Search for the cell housing the specified text and yield its [x, y] center coordinate. 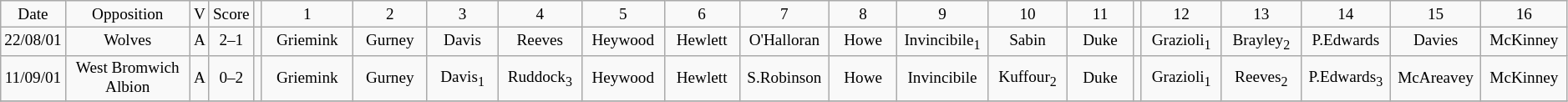
10 [1028, 14]
1 [307, 14]
Kuffour2 [1028, 78]
S.Robinson [784, 78]
2–1 [231, 41]
Score [231, 14]
22/08/01 [33, 41]
11 [1100, 14]
P.Edwards3 [1345, 78]
Invincibile1 [942, 41]
7 [784, 14]
Brayley2 [1261, 41]
Reeves [540, 41]
9 [942, 14]
13 [1261, 14]
West Bromwich Albion [127, 78]
Davies [1435, 41]
Date [33, 14]
V [199, 14]
Sabin [1028, 41]
O'Halloran [784, 41]
12 [1181, 14]
Invincibile [942, 78]
8 [864, 14]
Reeves2 [1261, 78]
Wolves [127, 41]
Davis1 [463, 78]
11/09/01 [33, 78]
2 [390, 14]
16 [1524, 14]
5 [623, 14]
6 [702, 14]
15 [1435, 14]
P.Edwards [1345, 41]
4 [540, 14]
Davis [463, 41]
McAreavey [1435, 78]
Ruddock3 [540, 78]
Opposition [127, 14]
0–2 [231, 78]
3 [463, 14]
14 [1345, 14]
